Search for the cell housing the specified text and yield its [X, Y] center coordinate. 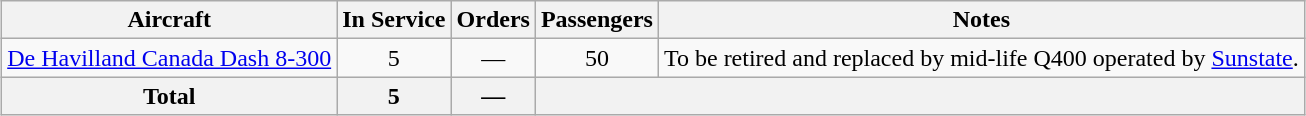
Aircraft [170, 20]
Orders [493, 20]
Passengers [596, 20]
Notes [981, 20]
In Service [394, 20]
De Havilland Canada Dash 8-300 [170, 58]
50 [596, 58]
To be retired and replaced by mid-life Q400 operated by Sunstate. [981, 58]
Total [170, 96]
